Return the (x, y) coordinate for the center point of the cell that contains the specified text.  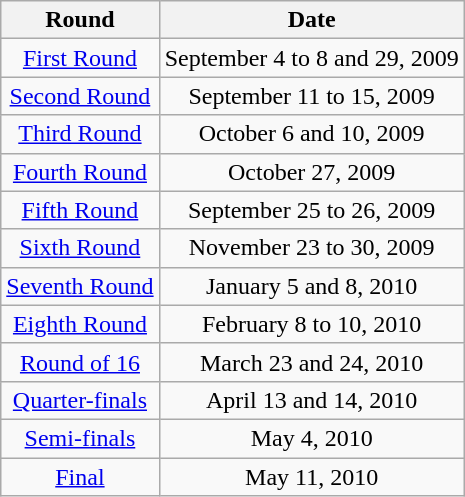
September 11 to 15, 2009 (312, 96)
October 6 and 10, 2009 (312, 134)
Eighth Round (80, 324)
September 4 to 8 and 29, 2009 (312, 58)
Fourth Round (80, 172)
Seventh Round (80, 286)
March 23 and 24, 2010 (312, 362)
November 23 to 30, 2009 (312, 248)
Semi-finals (80, 438)
First Round (80, 58)
Round (80, 20)
May 11, 2010 (312, 477)
Final (80, 477)
April 13 and 14, 2010 (312, 400)
Third Round (80, 134)
September 25 to 26, 2009 (312, 210)
Quarter-finals (80, 400)
January 5 and 8, 2010 (312, 286)
February 8 to 10, 2010 (312, 324)
Round of 16 (80, 362)
Date (312, 20)
October 27, 2009 (312, 172)
Fifth Round (80, 210)
Sixth Round (80, 248)
Second Round (80, 96)
May 4, 2010 (312, 438)
